Extract the (x, y) coordinate from the center of the cell holding the provided text.  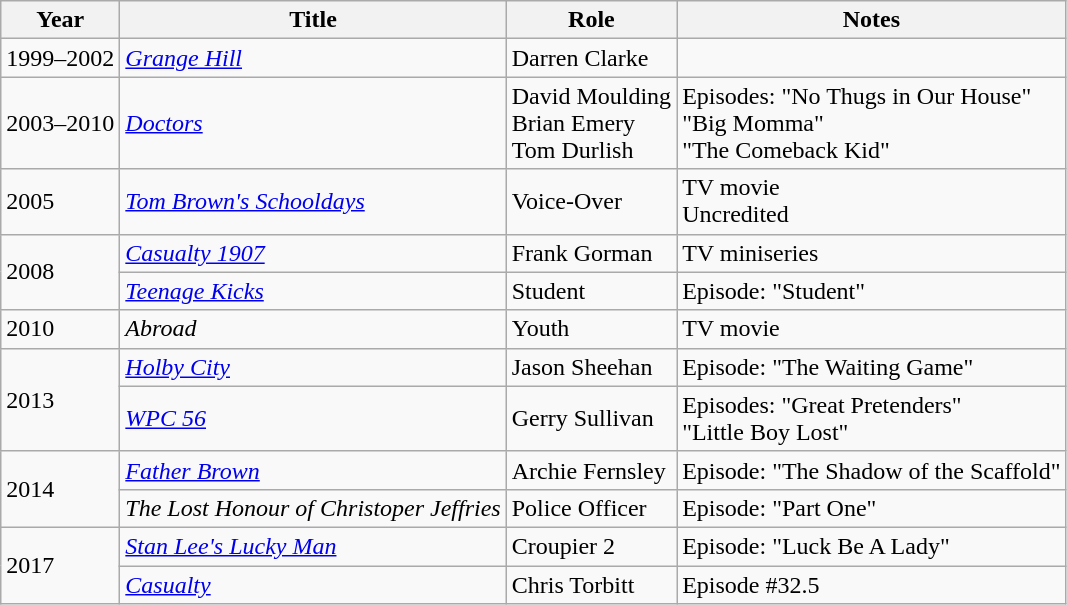
Role (591, 20)
Holby City (313, 367)
2003–2010 (60, 123)
Teenage Kicks (313, 291)
Croupier 2 (591, 546)
Episode: "The Waiting Game" (872, 367)
1999–2002 (60, 58)
Episodes: "Great Pretenders""Little Boy Lost" (872, 418)
Police Officer (591, 508)
2017 (60, 565)
David MouldingBrian EmeryTom Durlish (591, 123)
Darren Clarke (591, 58)
Tom Brown's Schooldays (313, 202)
Frank Gorman (591, 253)
Chris Torbitt (591, 585)
Casualty 1907 (313, 253)
Title (313, 20)
2014 (60, 489)
TV miniseries (872, 253)
TV movie (872, 329)
TV movieUncredited (872, 202)
Year (60, 20)
Gerry Sullivan (591, 418)
Episodes: "No Thugs in Our House""Big Momma""The Comeback Kid" (872, 123)
2013 (60, 400)
Youth (591, 329)
The Lost Honour of Christoper Jeffries (313, 508)
2010 (60, 329)
Doctors (313, 123)
Stan Lee's Lucky Man (313, 546)
Student (591, 291)
Episode: "The Shadow of the Scaffold" (872, 470)
2008 (60, 272)
Father Brown (313, 470)
2005 (60, 202)
Episode: "Luck Be A Lady" (872, 546)
Voice-Over (591, 202)
Archie Fernsley (591, 470)
Abroad (313, 329)
Notes (872, 20)
WPC 56 (313, 418)
Episode: "Student" (872, 291)
Episode: "Part One" (872, 508)
Episode #32.5 (872, 585)
Casualty (313, 585)
Jason Sheehan (591, 367)
Grange Hill (313, 58)
